Search for the cell housing the specified text and yield its (x, y) center coordinate. 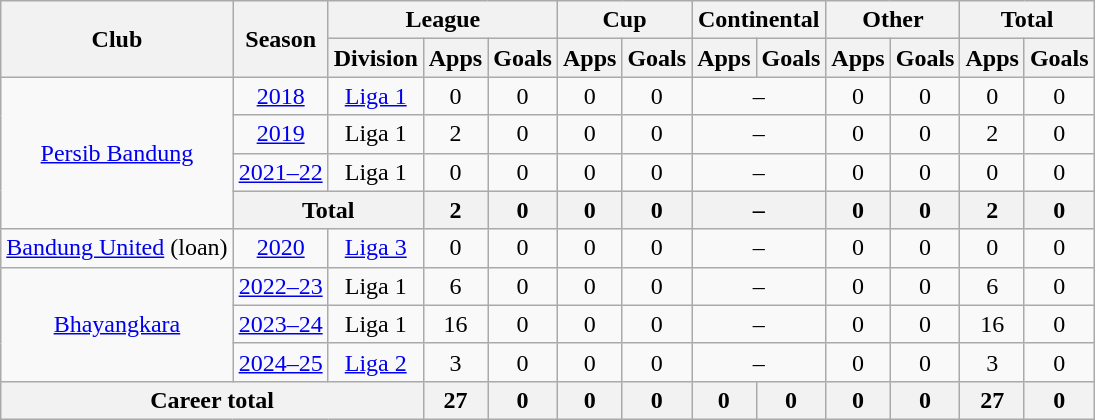
2018 (280, 96)
2022–23 (280, 286)
2021–22 (280, 172)
Cup (624, 20)
Division (376, 58)
Season (280, 39)
Other (893, 20)
2024–25 (280, 362)
2019 (280, 134)
League (442, 20)
2020 (280, 248)
Liga 3 (376, 248)
Bandung United (loan) (117, 248)
Career total (212, 400)
Club (117, 39)
Liga 2 (376, 362)
Persib Bandung (117, 153)
Bhayangkara (117, 324)
Continental (759, 20)
2023–24 (280, 324)
